Locate the cell with the specified text and output its [x, y] center coordinate. 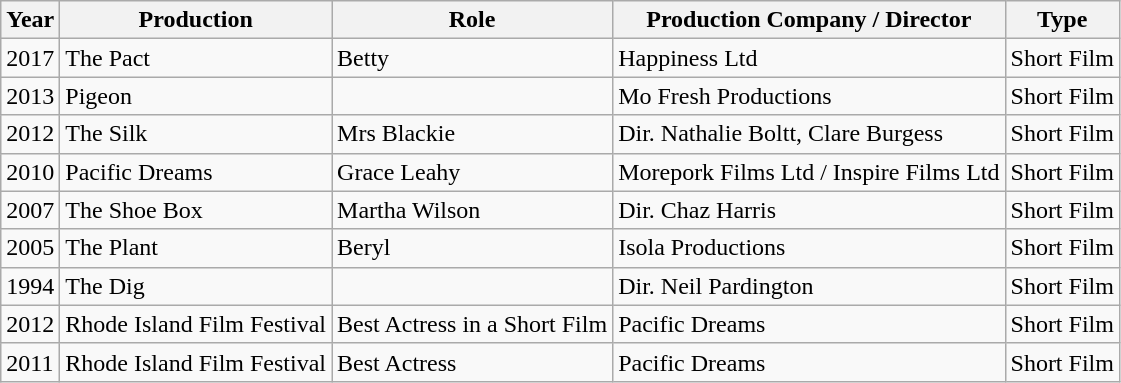
Mrs Blackie [472, 134]
Best Actress [472, 362]
Best Actress in a Short Film [472, 324]
Mo Fresh Productions [809, 96]
Pigeon [196, 96]
Production Company / Director [809, 20]
Production [196, 20]
Grace Leahy [472, 172]
The Shoe Box [196, 210]
Dir. Nathalie Boltt, Clare Burgess [809, 134]
Beryl [472, 248]
Type [1062, 20]
2013 [30, 96]
The Plant [196, 248]
Morepork Films Ltd / Inspire Films Ltd [809, 172]
1994 [30, 286]
Year [30, 20]
Dir. Neil Pardington [809, 286]
The Silk [196, 134]
Isola Productions [809, 248]
Dir. Chaz Harris [809, 210]
2007 [30, 210]
Happiness Ltd [809, 58]
Betty [472, 58]
Role [472, 20]
2017 [30, 58]
2011 [30, 362]
2005 [30, 248]
The Dig [196, 286]
2010 [30, 172]
Martha Wilson [472, 210]
The Pact [196, 58]
